Return the (x, y) coordinate for the center point of the cell that contains the specified text.  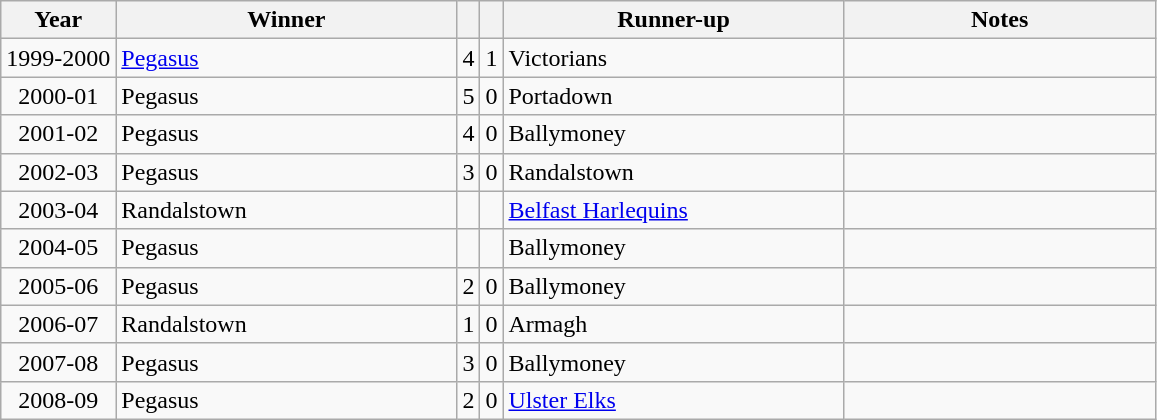
2007-08 (58, 362)
Portadown (674, 96)
2006-07 (58, 324)
2003-04 (58, 210)
Year (58, 20)
2000-01 (58, 96)
2002-03 (58, 172)
1999-2000 (58, 58)
Victorians (674, 58)
Winner (286, 20)
Ulster Elks (674, 400)
Notes (1000, 20)
5 (468, 96)
Belfast Harlequins (674, 210)
Armagh (674, 324)
2008-09 (58, 400)
2005-06 (58, 286)
Runner-up (674, 20)
2001-02 (58, 134)
2004-05 (58, 248)
